Output the [x, y] coordinate of the center of the cell containing the given text.  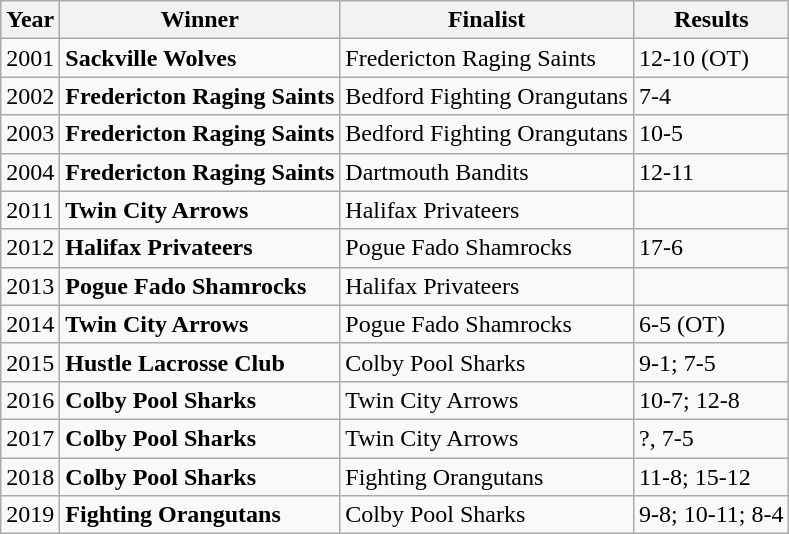
2017 [30, 438]
2003 [30, 134]
2019 [30, 515]
2002 [30, 96]
Dartmouth Bandits [487, 172]
?, 7-5 [710, 438]
Results [710, 20]
2012 [30, 248]
2018 [30, 477]
2011 [30, 210]
6-5 (OT) [710, 324]
12-10 (OT) [710, 58]
11-8; 15-12 [710, 477]
2015 [30, 362]
Winner [200, 20]
2004 [30, 172]
12-11 [710, 172]
Sackville Wolves [200, 58]
9-1; 7-5 [710, 362]
Finalist [487, 20]
Hustle Lacrosse Club [200, 362]
Year [30, 20]
2016 [30, 400]
17-6 [710, 248]
10-7; 12-8 [710, 400]
2014 [30, 324]
2013 [30, 286]
9-8; 10-11; 8-4 [710, 515]
10-5 [710, 134]
7-4 [710, 96]
2001 [30, 58]
